Find where the given text appears and provide that cell's center as [x, y] coordinate. 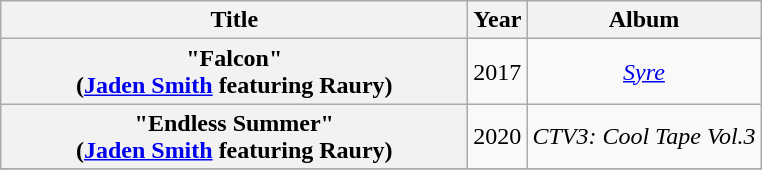
Syre [644, 72]
"Falcon"(Jaden Smith featuring Raury) [234, 72]
Title [234, 20]
2017 [498, 72]
CTV3: Cool Tape Vol.3 [644, 136]
Year [498, 20]
Album [644, 20]
2020 [498, 136]
"Endless Summer"(Jaden Smith featuring Raury) [234, 136]
